Determine the [X, Y] coordinate at the center of the cell enclosing the given text.  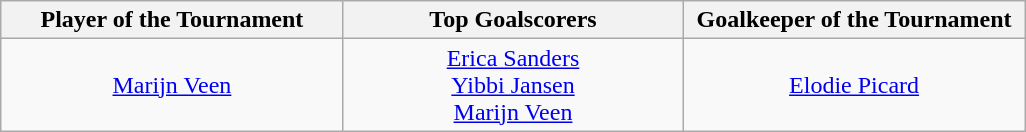
Top Goalscorers [512, 20]
Marijn Veen [172, 85]
Elodie Picard [854, 85]
Player of the Tournament [172, 20]
Erica Sanders Yibbi Jansen Marijn Veen [512, 85]
Goalkeeper of the Tournament [854, 20]
